For the text-containing cell, return its midpoint in [x, y] coordinate format. 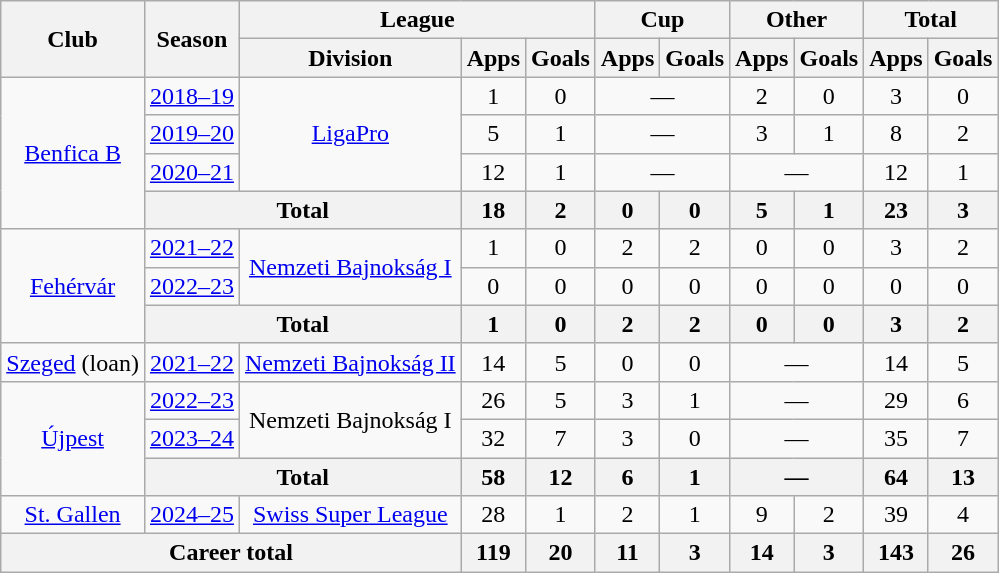
8 [896, 134]
2024–25 [192, 515]
143 [896, 553]
13 [963, 477]
18 [493, 210]
29 [896, 400]
32 [493, 438]
Division [350, 58]
58 [493, 477]
Benfica B [73, 153]
64 [896, 477]
Nemzeti Bajnokság II [350, 362]
Fehérvár [73, 286]
28 [493, 515]
11 [627, 553]
LigaPro [350, 134]
9 [762, 515]
2019–20 [192, 134]
2023–24 [192, 438]
4 [963, 515]
2018–19 [192, 96]
23 [896, 210]
35 [896, 438]
20 [561, 553]
Club [73, 39]
Other [797, 20]
119 [493, 553]
Swiss Super League [350, 515]
Újpest [73, 438]
39 [896, 515]
Career total [231, 553]
Szeged (loan) [73, 362]
League [417, 20]
2020–21 [192, 172]
Cup [662, 20]
Season [192, 39]
St. Gallen [73, 515]
